Detect which cell encompasses the target text, then output its [X, Y] center coordinate. 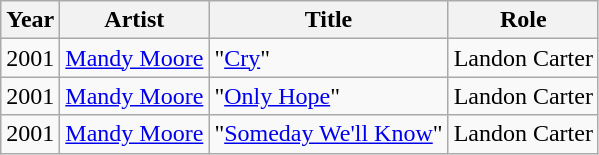
Year [30, 20]
"Cry" [328, 58]
"Only Hope" [328, 96]
Title [328, 20]
"Someday We'll Know" [328, 134]
Artist [134, 20]
Role [523, 20]
